Search for the cell housing the specified text and yield its [x, y] center coordinate. 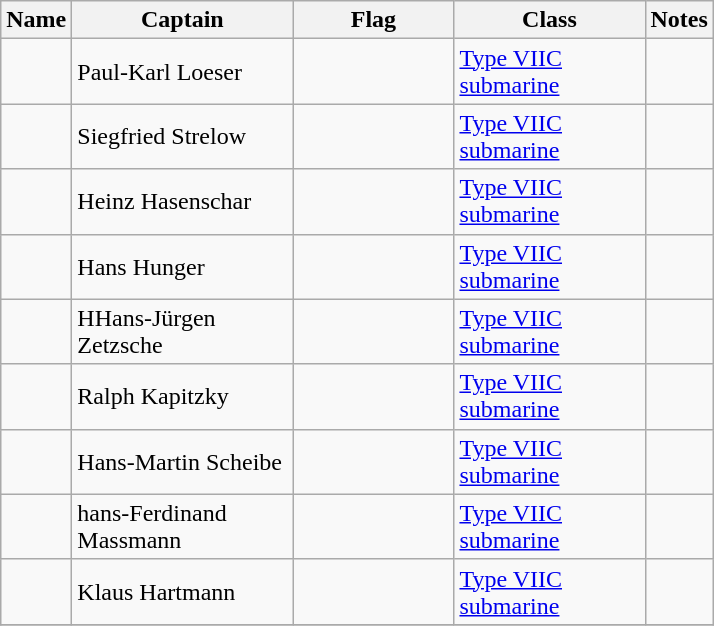
Siegfried Strelow [182, 136]
Ralph Kapitzky [182, 396]
Notes [679, 20]
Captain [182, 20]
hans-Ferdinand Massmann [182, 526]
HHans-Jürgen Zetzsche [182, 332]
Hans Hunger [182, 266]
Class [550, 20]
Klaus Hartmann [182, 592]
Hans-Martin Scheibe [182, 462]
Paul-Karl Loeser [182, 72]
Flag [374, 20]
Heinz Hasenschar [182, 202]
Name [36, 20]
